Pinpoint the cell where the given text exists, returning its (X, Y) midpoint coordinate. 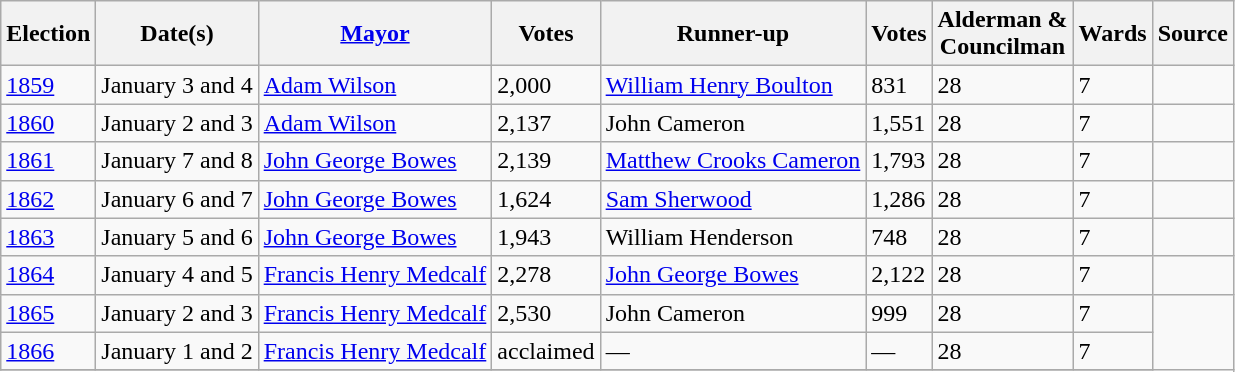
1860 (48, 123)
1859 (48, 85)
2,139 (546, 161)
acclaimed (546, 351)
Date(s) (177, 34)
2,530 (546, 313)
1,624 (546, 199)
January 4 and 5 (177, 275)
William Henderson (733, 237)
1,793 (899, 161)
2,278 (546, 275)
1863 (48, 237)
1862 (48, 199)
Runner-up (733, 34)
2,137 (546, 123)
Sam Sherwood (733, 199)
1865 (48, 313)
831 (899, 85)
January 5 and 6 (177, 237)
Matthew Crooks Cameron (733, 161)
1861 (48, 161)
January 1 and 2 (177, 351)
2,000 (546, 85)
1864 (48, 275)
999 (899, 313)
1,551 (899, 123)
Election (48, 34)
January 7 and 8 (177, 161)
Mayor (375, 34)
Alderman &Councilman (1002, 34)
January 3 and 4 (177, 85)
Wards (1112, 34)
Source (1192, 34)
1,943 (546, 237)
1866 (48, 351)
1,286 (899, 199)
748 (899, 237)
William Henry Boulton (733, 85)
2,122 (899, 275)
January 6 and 7 (177, 199)
